Find where the given text appears and provide that cell's center as (X, Y) coordinate. 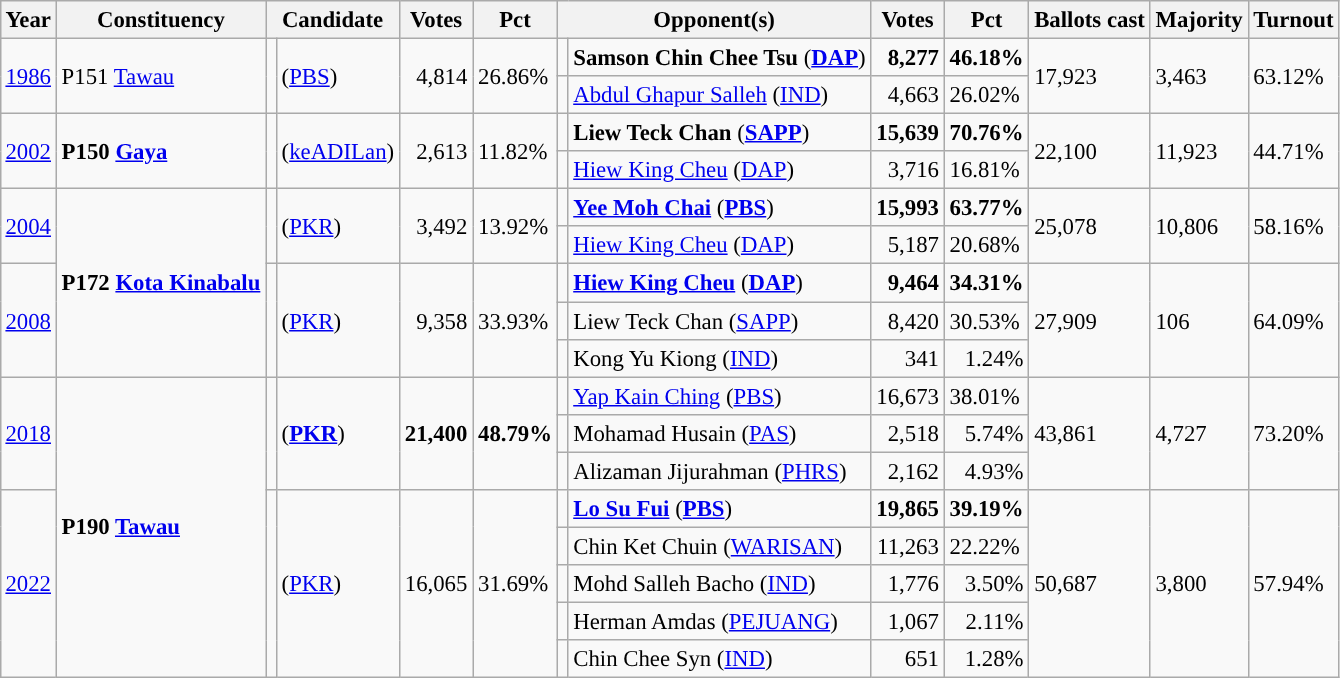
46.18% (986, 57)
5.74% (986, 433)
21,400 (436, 434)
73.20% (1294, 434)
4,727 (1199, 434)
5,187 (908, 245)
(PBS) (338, 76)
13.92% (516, 226)
106 (1199, 320)
11.82% (516, 152)
15,993 (908, 208)
57.94% (1294, 583)
1986 (28, 76)
8,277 (908, 57)
651 (908, 659)
11,263 (908, 546)
58.16% (1294, 226)
39.19% (986, 508)
11,923 (1199, 152)
10,806 (1199, 226)
16.81% (986, 170)
48.79% (516, 434)
Kong Yu Kiong (IND) (720, 358)
50,687 (1090, 583)
2,613 (436, 152)
Candidate (333, 20)
64.09% (1294, 320)
Turnout (1294, 20)
9,358 (436, 320)
P150 Gaya (160, 152)
P151 Tawau (160, 76)
25,078 (1090, 226)
2008 (28, 320)
Mohd Salleh Bacho (IND) (720, 584)
8,420 (908, 321)
2022 (28, 583)
P190 Tawau (160, 528)
Chin Ket Chuin (WARISAN) (720, 546)
1.24% (986, 358)
Alizaman Jijurahman (PHRS) (720, 471)
Yap Kain Ching (PBS) (720, 396)
1,776 (908, 584)
2,162 (908, 471)
3.50% (986, 584)
3,492 (436, 226)
1,067 (908, 621)
Chin Chee Syn (IND) (720, 659)
31.69% (516, 583)
44.71% (1294, 152)
20.68% (986, 245)
15,639 (908, 133)
26.02% (986, 95)
2004 (28, 226)
70.76% (986, 133)
Ballots cast (1090, 20)
16,673 (908, 396)
17,923 (1090, 76)
341 (908, 358)
Herman Amdas (PEJUANG) (720, 621)
33.93% (516, 320)
2018 (28, 434)
Yee Moh Chai (PBS) (720, 208)
3,800 (1199, 583)
3,716 (908, 170)
3,463 (1199, 76)
38.01% (986, 396)
2002 (28, 152)
27,909 (1090, 320)
2.11% (986, 621)
30.53% (986, 321)
Majority (1199, 20)
63.77% (986, 208)
(keADILan) (338, 152)
4.93% (986, 471)
26.86% (516, 76)
Abdul Ghapur Salleh (IND) (720, 95)
19,865 (908, 508)
Mohamad Husain (PAS) (720, 433)
Samson Chin Chee Tsu (DAP) (720, 57)
9,464 (908, 283)
22,100 (1090, 152)
Constituency (160, 20)
Lo Su Fui (PBS) (720, 508)
4,814 (436, 76)
P172 Kota Kinabalu (160, 283)
63.12% (1294, 76)
34.31% (986, 283)
43,861 (1090, 434)
4,663 (908, 95)
Opponent(s) (714, 20)
22.22% (986, 546)
16,065 (436, 583)
Year (28, 20)
2,518 (908, 433)
1.28% (986, 659)
